From the cell containing the given text, extract its center point as [x, y] coordinate. 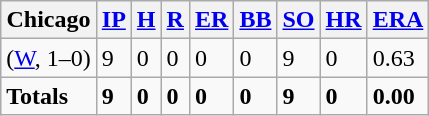
ERA [398, 20]
IP [114, 20]
0.00 [398, 96]
0.63 [398, 58]
Totals [49, 96]
(W, 1–0) [49, 58]
H [146, 20]
R [175, 20]
ER [211, 20]
Chicago [49, 20]
BB [256, 20]
SO [298, 20]
HR [344, 20]
